Detect which cell encompasses the target text, then output its [x, y] center coordinate. 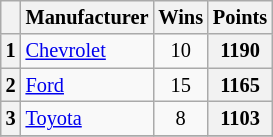
1190 [240, 51]
Toyota [88, 118]
Chevrolet [88, 51]
1165 [240, 85]
Ford [88, 85]
3 [11, 118]
8 [180, 118]
2 [11, 85]
Wins [180, 17]
10 [180, 51]
Manufacturer [88, 17]
1 [11, 51]
1103 [240, 118]
15 [180, 85]
Points [240, 17]
